Determine the [x, y] coordinate at the center of the cell enclosing the given text.  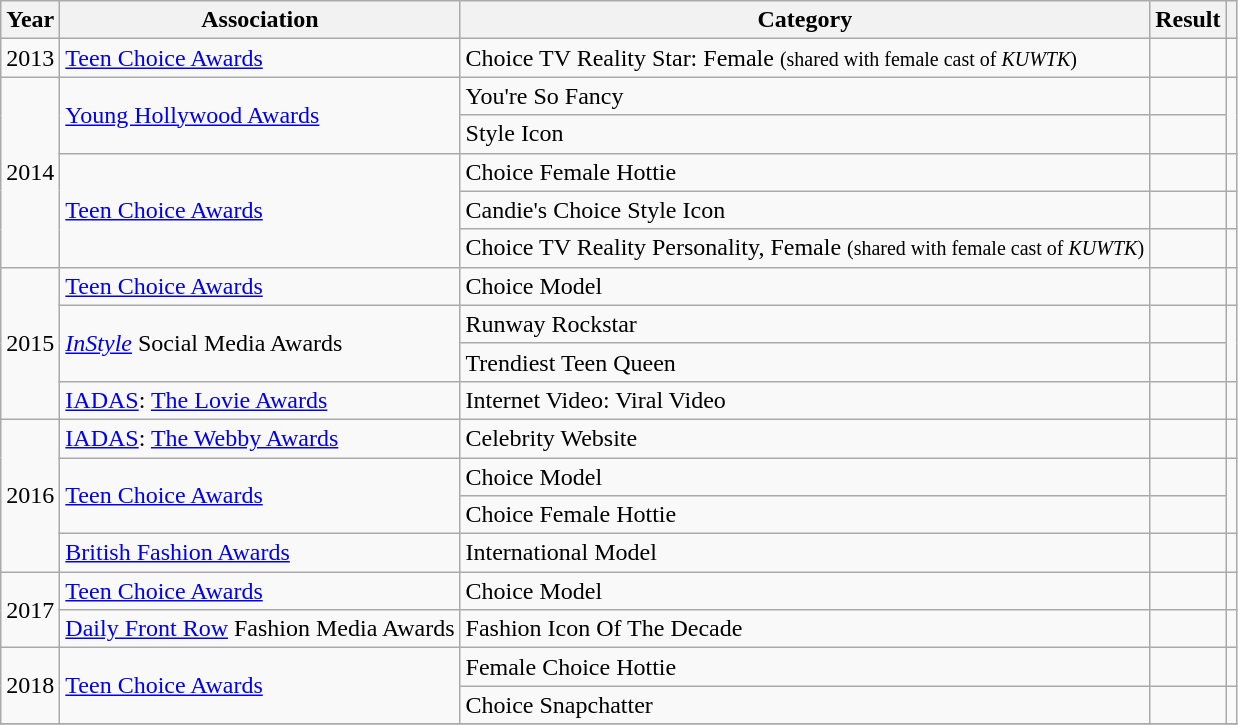
IADAS: The Lovie Awards [260, 400]
2015 [30, 343]
Runway Rockstar [805, 324]
2016 [30, 495]
Category [805, 20]
Young Hollywood Awards [260, 115]
Celebrity Website [805, 438]
You're So Fancy [805, 96]
Internet Video: Viral Video [805, 400]
2014 [30, 172]
Choice Snapchatter [805, 705]
International Model [805, 553]
2013 [30, 58]
Year [30, 20]
InStyle Social Media Awards [260, 343]
Result [1188, 20]
Candie's Choice Style Icon [805, 210]
2018 [30, 686]
Daily Front Row Fashion Media Awards [260, 629]
British Fashion Awards [260, 553]
IADAS: The Webby Awards [260, 438]
Fashion Icon Of The Decade [805, 629]
Choice TV Reality Personality, Female (shared with female cast of KUWTK) [805, 248]
Trendiest Teen Queen [805, 362]
2017 [30, 610]
Style Icon [805, 134]
Choice TV Reality Star: Female (shared with female cast of KUWTK) [805, 58]
Association [260, 20]
Female Choice Hottie [805, 667]
